Search for the cell housing the specified text and yield its [x, y] center coordinate. 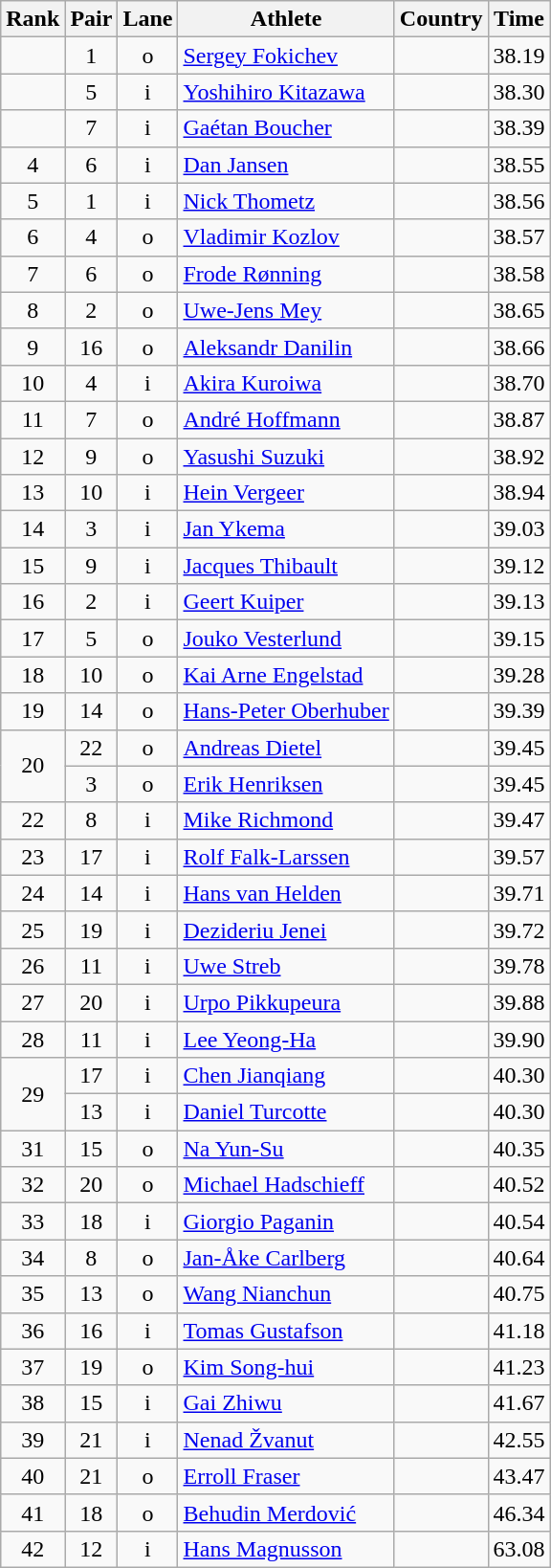
29 [33, 1094]
Lee Yeong-Ha [286, 1039]
39.72 [518, 930]
28 [33, 1039]
Chen Jianqiang [286, 1076]
Gaétan Boucher [286, 128]
40.75 [518, 1294]
Lane [147, 19]
32 [33, 1185]
39.39 [518, 711]
39.28 [518, 675]
Uwe Streb [286, 966]
39.15 [518, 638]
38.58 [518, 274]
42 [33, 1549]
63.08 [518, 1549]
Athlete [286, 19]
41.67 [518, 1403]
38 [33, 1403]
Yoshihiro Kitazawa [286, 92]
27 [33, 1002]
41 [33, 1512]
39.57 [518, 857]
46.34 [518, 1512]
39.03 [518, 529]
25 [33, 930]
Jacques Thibault [286, 566]
Sergey Fokichev [286, 56]
40.52 [518, 1185]
38.94 [518, 493]
Akira Kuroiwa [286, 383]
24 [33, 893]
Hans van Helden [286, 893]
Dan Jansen [286, 165]
Aleksandr Danilin [286, 347]
39.78 [518, 966]
37 [33, 1367]
23 [33, 857]
38.56 [518, 201]
Wang Nianchun [286, 1294]
Kai Arne Engelstad [286, 675]
40 [33, 1476]
39.88 [518, 1002]
43.47 [518, 1476]
Giorgio Paganin [286, 1221]
Nick Thometz [286, 201]
Urpo Pikkupeura [286, 1002]
Hans Magnusson [286, 1549]
Andreas Dietel [286, 748]
Pair [92, 19]
35 [33, 1294]
Rolf Falk-Larssen [286, 857]
Erroll Fraser [286, 1476]
Rank [33, 19]
Nenad Žvanut [286, 1440]
André Hoffmann [286, 419]
38.57 [518, 237]
Jan-Åke Carlberg [286, 1258]
38.66 [518, 347]
Kim Song-hui [286, 1367]
38.55 [518, 165]
Time [518, 19]
33 [33, 1221]
39.71 [518, 893]
Behudin Merdović [286, 1512]
Dezideriu Jenei [286, 930]
42.55 [518, 1440]
Frode Rønning [286, 274]
Country [441, 19]
Daniel Turcotte [286, 1112]
26 [33, 966]
Hans-Peter Oberhuber [286, 711]
34 [33, 1258]
38.65 [518, 310]
38.19 [518, 56]
41.23 [518, 1367]
40.35 [518, 1149]
Jan Ykema [286, 529]
Yasushi Suzuki [286, 457]
Hein Vergeer [286, 493]
Vladimir Kozlov [286, 237]
Uwe-Jens Mey [286, 310]
38.87 [518, 419]
Jouko Vesterlund [286, 638]
40.54 [518, 1221]
Tomas Gustafson [286, 1331]
39 [33, 1440]
39.13 [518, 602]
Erik Henriksen [286, 784]
39.90 [518, 1039]
38.39 [518, 128]
40.64 [518, 1258]
31 [33, 1149]
Mike Richmond [286, 820]
Na Yun-Su [286, 1149]
Gai Zhiwu [286, 1403]
38.92 [518, 457]
38.70 [518, 383]
Geert Kuiper [286, 602]
41.18 [518, 1331]
Michael Hadschieff [286, 1185]
39.47 [518, 820]
36 [33, 1331]
38.30 [518, 92]
39.12 [518, 566]
